Provide the (X, Y) coordinate of the cell's center where the given text is located.  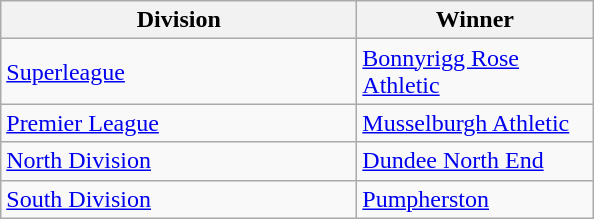
Musselburgh Athletic (475, 123)
Premier League (179, 123)
Winner (475, 20)
Pumpherston (475, 199)
South Division (179, 199)
Division (179, 20)
North Division (179, 161)
Bonnyrigg Rose Athletic (475, 72)
Dundee North End (475, 161)
Superleague (179, 72)
